Output the (X, Y) coordinate of the center of the cell containing the given text.  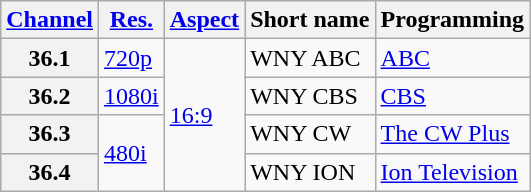
36.3 (50, 134)
720p (132, 58)
ABC (452, 58)
Programming (452, 20)
Res. (132, 20)
16:9 (204, 115)
WNY CW (310, 134)
Aspect (204, 20)
WNY ION (310, 172)
1080i (132, 96)
Channel (50, 20)
CBS (452, 96)
WNY CBS (310, 96)
WNY ABC (310, 58)
The CW Plus (452, 134)
Ion Television (452, 172)
36.4 (50, 172)
Short name (310, 20)
480i (132, 153)
36.2 (50, 96)
36.1 (50, 58)
